Find where the given text appears and provide that cell's center as (X, Y) coordinate. 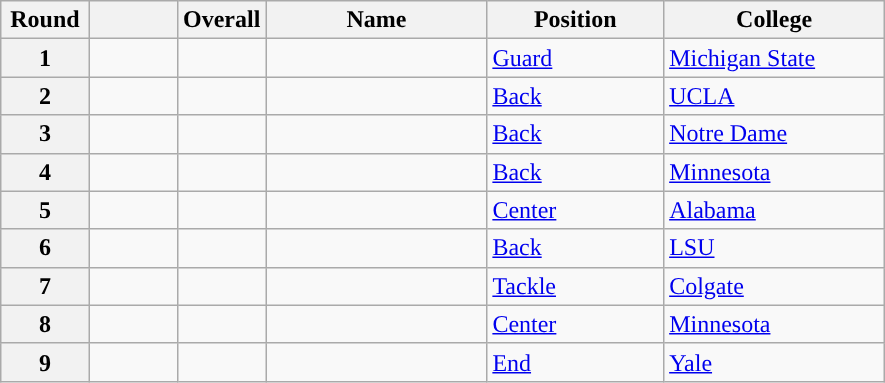
College (774, 20)
Name (376, 20)
Notre Dame (774, 134)
6 (45, 248)
8 (45, 324)
Round (45, 20)
2 (45, 96)
7 (45, 286)
Overall (222, 20)
3 (45, 134)
4 (45, 172)
Alabama (774, 210)
Colgate (774, 286)
Yale (774, 362)
LSU (774, 248)
Position (576, 20)
5 (45, 210)
Michigan State (774, 58)
Guard (576, 58)
UCLA (774, 96)
End (576, 362)
Tackle (576, 286)
9 (45, 362)
1 (45, 58)
